Pinpoint the cell where the given text exists, returning its (x, y) midpoint coordinate. 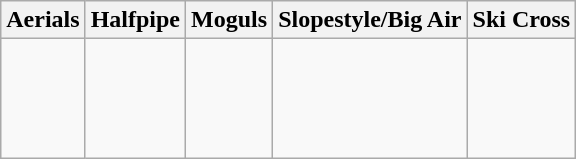
Halfpipe (135, 20)
Ski Cross (522, 20)
Aerials (43, 20)
Moguls (230, 20)
Slopestyle/Big Air (370, 20)
